Detect which cell encompasses the target text, then output its (X, Y) center coordinate. 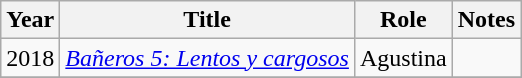
2018 (30, 58)
Agustina (403, 58)
Year (30, 20)
Role (403, 20)
Title (208, 20)
Bañeros 5: Lentos y cargosos (208, 58)
Notes (486, 20)
